Pinpoint the cell where the given text exists, returning its [x, y] midpoint coordinate. 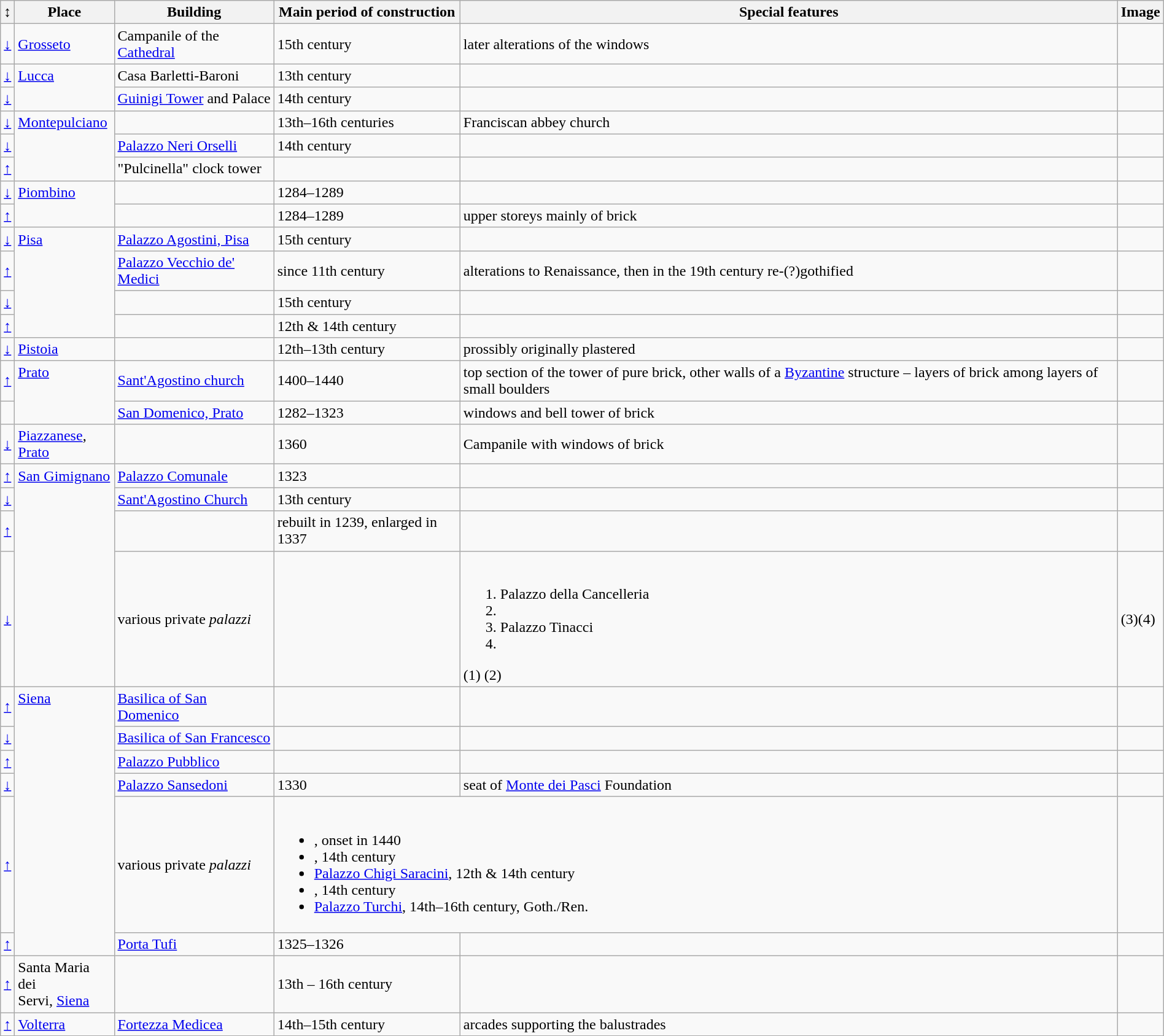
Fortezza Medicea [194, 1024]
12th & 14th century [367, 326]
Pisa [64, 282]
Guinigi Tower and Palace [194, 99]
alterations to Renaissance, then in the 19th century re-(?)gothified [788, 270]
Palazzo Neri Orselli [194, 146]
Campanile of the Cathedral [194, 44]
Prato [64, 393]
Grosseto [64, 44]
Palazzo Vecchio de' Medici [194, 270]
1282–1323 [367, 413]
Place [64, 12]
Palazzo Agostini, Pisa [194, 239]
San Gimignano [64, 575]
Basilica of San Domenico [194, 706]
1325–1326 [367, 944]
windows and bell tower of brick [788, 413]
Casa Barletti-Baroni [194, 76]
↕ [7, 12]
Palazzo Comunale [194, 476]
Palazzo della CancelleriaPalazzo Tinacci(1) (2) [788, 619]
Campanile with windows of brick [788, 445]
14th–15th century [367, 1024]
Piazzanese,Prato [64, 445]
Palazzo Pubblico [194, 761]
upper storeys mainly of brick [788, 216]
Montepulciano [64, 146]
top section of the tower of pure brick, other walls of a Byzantine structure – layers of brick among layers of small boulders [788, 381]
Special features [788, 12]
Franciscan abbey church [788, 122]
Image [1141, 12]
Sant'Agostino Church [194, 499]
(3)(4) [1141, 619]
1400–1440 [367, 381]
rebuilt in 1239, enlarged in 1337 [367, 531]
Siena [64, 821]
Volterra [64, 1024]
prossibly originally plastered [788, 349]
Pistoia [64, 349]
12th–13th century [367, 349]
, onset in 1440, 14th centuryPalazzo Chigi Saracini, 12th & 14th century, 14th centuryPalazzo Turchi, 14th–16th century, Goth./Ren. [696, 865]
San Domenico, Prato [194, 413]
Lucca [64, 87]
Santa Maria deiServi, Siena [64, 984]
13th – 16th century [367, 984]
Basilica of San Francesco [194, 738]
13th–16th centuries [367, 122]
1330 [367, 785]
arcades supporting the balustrades [788, 1024]
Piombino [64, 204]
Porta Tufi [194, 944]
Palazzo Sansedoni [194, 785]
seat of Monte dei Pasci Foundation [788, 785]
"Pulcinella" clock tower [194, 169]
Building [194, 12]
Main period of construction [367, 12]
1360 [367, 445]
Sant'Agostino church [194, 381]
1323 [367, 476]
since 11th century [367, 270]
later alterations of the windows [788, 44]
